Provide the [x, y] coordinate of the cell's center where the given text is located.  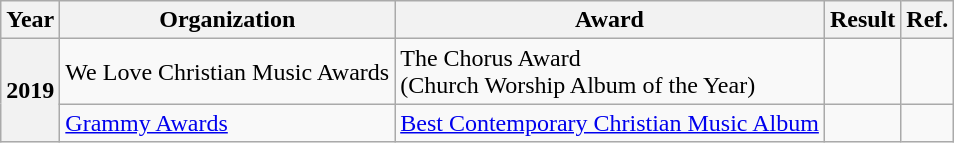
Result [862, 20]
2019 [30, 90]
Grammy Awards [228, 123]
Award [610, 20]
Year [30, 20]
The Chorus Award (Church Worship Album of the Year) [610, 72]
We Love Christian Music Awards [228, 72]
Ref. [928, 20]
Best Contemporary Christian Music Album [610, 123]
Organization [228, 20]
